Extract the (x, y) coordinate from the center of the cell holding the provided text.  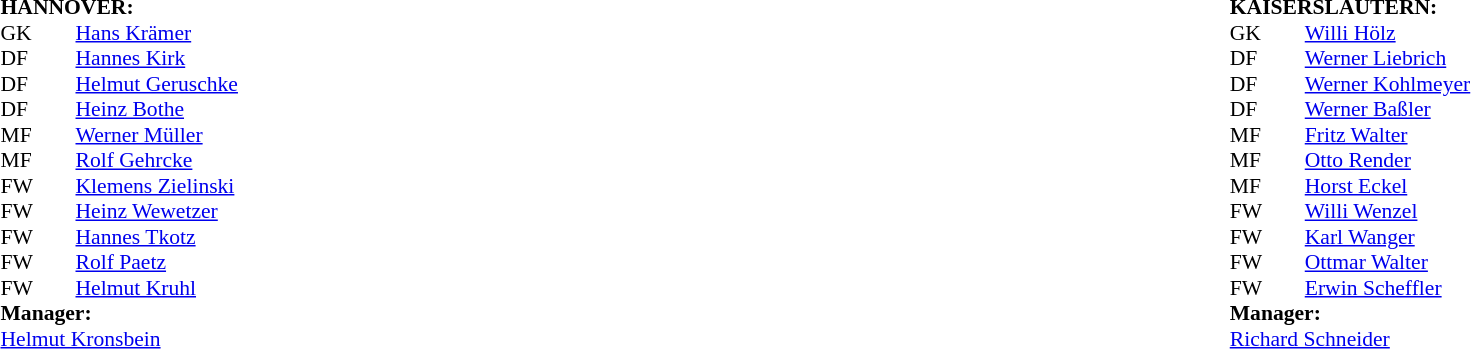
Hans Krämer (226, 33)
Rolf Paetz (226, 263)
Rolf Gehrcke (226, 161)
Werner Müller (226, 135)
Helmut Kruhl (226, 288)
Hannes Tkotz (226, 237)
Helmut Geruschke (226, 84)
Klemens Zielinski (226, 186)
Manager: (188, 313)
Hannes Kirk (226, 59)
Heinz Bothe (226, 109)
Heinz Wewetzer (226, 211)
